Output the [X, Y] coordinate of the center of the cell containing the given text.  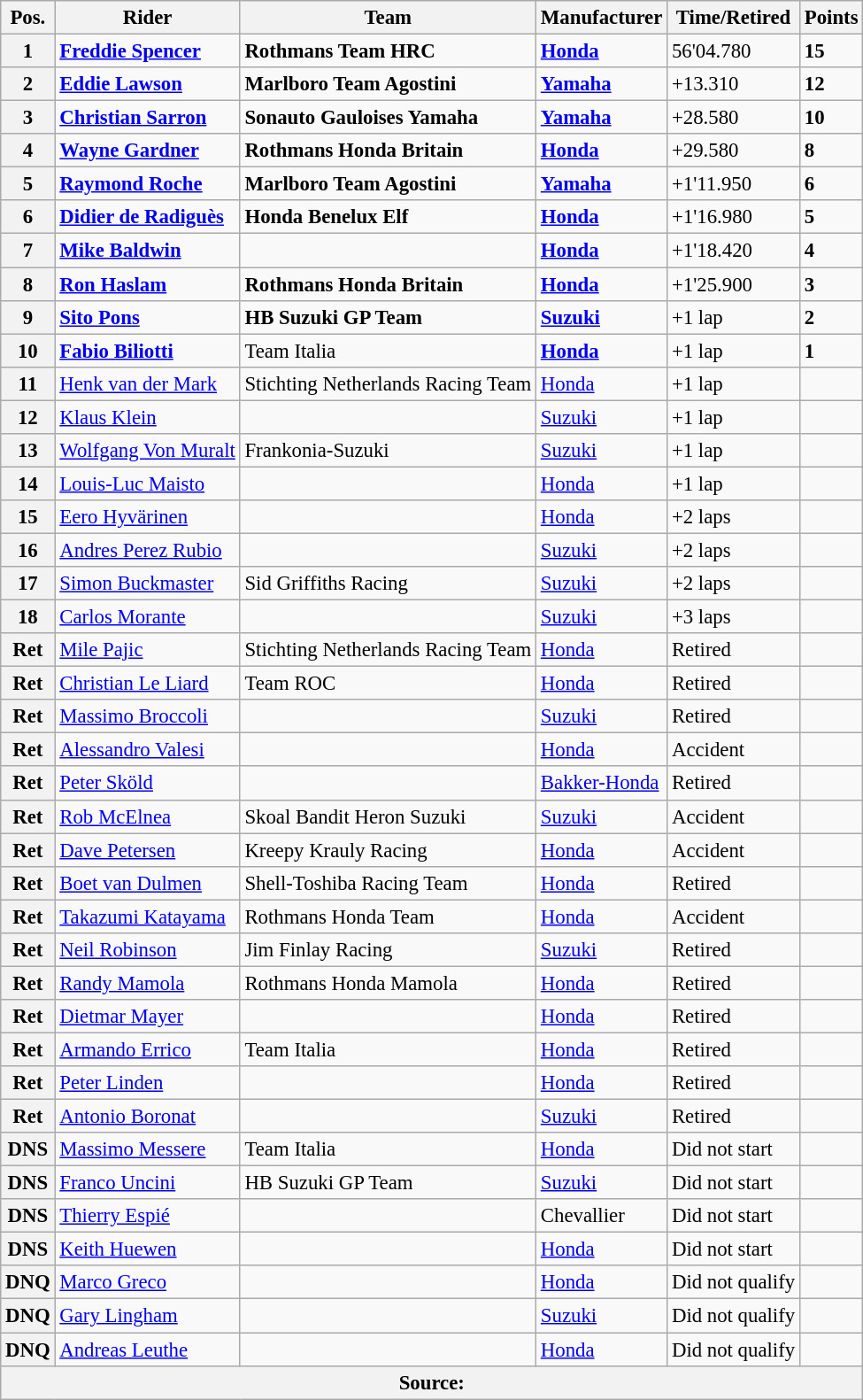
Marco Greco [147, 1283]
Neil Robinson [147, 950]
Mike Baldwin [147, 251]
Massimo Broccoli [147, 716]
Bakker-Honda [602, 784]
Rothmans Honda Mamola [388, 983]
+28.580 [734, 118]
Thierry Espié [147, 1216]
Shell-Toshiba Racing Team [388, 883]
Henk van der Mark [147, 383]
Sito Pons [147, 317]
16 [28, 550]
13 [28, 451]
Andres Perez Rubio [147, 550]
Points [830, 18]
Simon Buckmaster [147, 584]
Raymond Roche [147, 184]
Pos. [28, 18]
Eddie Lawson [147, 84]
Chevallier [602, 1216]
Team [388, 18]
Didier de Radiguès [147, 217]
Skoal Bandit Heron Suzuki [388, 816]
Gary Lingham [147, 1316]
Fabio Biliotti [147, 351]
+13.310 [734, 84]
Rothmans Honda Team [388, 917]
Dave Petersen [147, 850]
Team ROC [388, 684]
Manufacturer [602, 18]
Wayne Gardner [147, 151]
56'04.780 [734, 51]
Alessandro Valesi [147, 750]
9 [28, 317]
+1'25.900 [734, 284]
Sonauto Gauloises Yamaha [388, 118]
Boet van Dulmen [147, 883]
17 [28, 584]
Rob McElnea [147, 816]
Antonio Boronat [147, 1117]
Rider [147, 18]
Carlos Morante [147, 617]
Massimo Messere [147, 1149]
Source: [432, 1382]
Jim Finlay Racing [388, 950]
+1'11.950 [734, 184]
Rothmans Team HRC [388, 51]
Keith Huewen [147, 1249]
Christian Sarron [147, 118]
11 [28, 383]
Sid Griffiths Racing [388, 584]
Randy Mamola [147, 983]
Time/Retired [734, 18]
Honda Benelux Elf [388, 217]
+1'18.420 [734, 251]
7 [28, 251]
Dietmar Mayer [147, 1017]
Wolfgang Von Muralt [147, 451]
Takazumi Katayama [147, 917]
Kreepy Krauly Racing [388, 850]
Franco Uncini [147, 1183]
14 [28, 483]
Peter Sköld [147, 784]
Mile Pajic [147, 650]
Eero Hyvärinen [147, 517]
+3 laps [734, 617]
Peter Linden [147, 1083]
Klaus Klein [147, 417]
Ron Haslam [147, 284]
18 [28, 617]
+1'16.980 [734, 217]
Christian Le Liard [147, 684]
Armando Errico [147, 1049]
Frankonia-Suzuki [388, 451]
Freddie Spencer [147, 51]
+29.580 [734, 151]
Louis-Luc Maisto [147, 483]
Andreas Leuthe [147, 1350]
